Capture the cell that displays the provided text and extract its (X, Y) central coordinate. 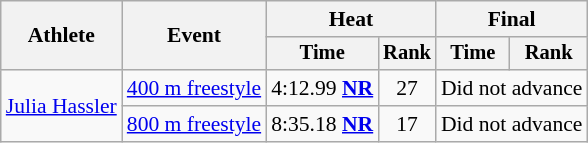
Athlete (62, 36)
Julia Hassler (62, 106)
800 m freestyle (194, 124)
400 m freestyle (194, 88)
27 (407, 88)
Event (194, 36)
4:12.99 NR (322, 88)
Heat (351, 19)
8:35.18 NR (322, 124)
Final (512, 19)
17 (407, 124)
